Find where the given text appears and provide that cell's center as [X, Y] coordinate. 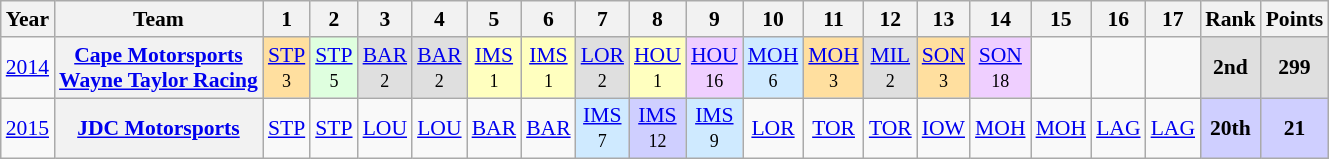
Cape MotorsportsWayne Taylor Racing [158, 68]
4 [440, 19]
13 [944, 19]
HOU1 [658, 68]
7 [602, 19]
2nd [1230, 68]
3 [386, 19]
5 [494, 19]
IMS7 [602, 128]
14 [1000, 19]
MOH6 [774, 68]
10 [774, 19]
16 [1118, 19]
17 [1173, 19]
IMS9 [714, 128]
LOR [774, 128]
MIL2 [890, 68]
IOW [944, 128]
2015 [28, 128]
8 [658, 19]
MOH3 [834, 68]
HOU16 [714, 68]
9 [714, 19]
15 [1062, 19]
11 [834, 19]
SON3 [944, 68]
21 [1295, 128]
20th [1230, 128]
IMS12 [658, 128]
1 [286, 19]
6 [548, 19]
299 [1295, 68]
Team [158, 19]
2 [334, 19]
Points [1295, 19]
Year [28, 19]
12 [890, 19]
2014 [28, 68]
JDC Motorsports [158, 128]
SON18 [1000, 68]
STP3 [286, 68]
LOR2 [602, 68]
Rank [1230, 19]
STP5 [334, 68]
